Capture the cell that displays the provided text and extract its [X, Y] central coordinate. 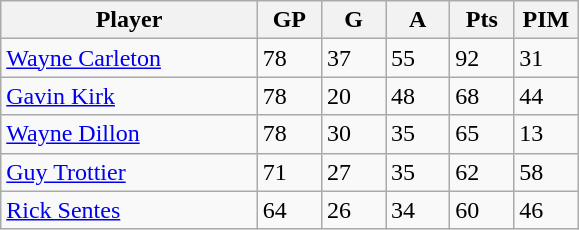
37 [353, 58]
A [418, 20]
13 [546, 134]
Guy Trottier [130, 172]
PIM [546, 20]
65 [482, 134]
Rick Sentes [130, 210]
64 [289, 210]
30 [353, 134]
GP [289, 20]
Wayne Carleton [130, 58]
62 [482, 172]
92 [482, 58]
55 [418, 58]
71 [289, 172]
26 [353, 210]
44 [546, 96]
Gavin Kirk [130, 96]
27 [353, 172]
58 [546, 172]
60 [482, 210]
68 [482, 96]
G [353, 20]
31 [546, 58]
34 [418, 210]
46 [546, 210]
20 [353, 96]
Wayne Dillon [130, 134]
Pts [482, 20]
Player [130, 20]
48 [418, 96]
